Pinpoint the cell where the given text exists, returning its (x, y) midpoint coordinate. 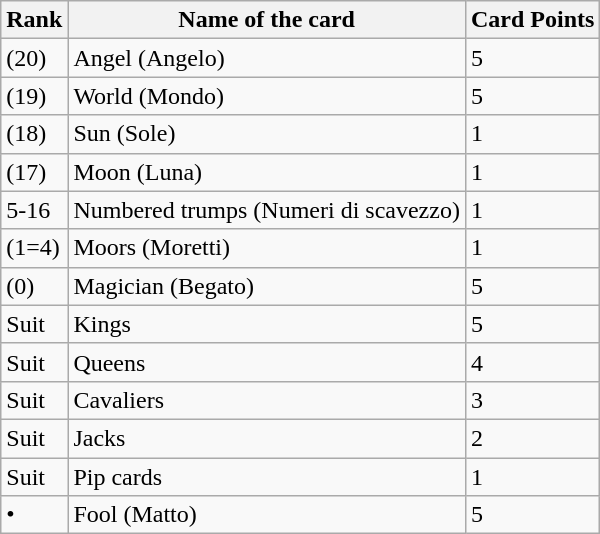
(1=4) (34, 248)
Sun (Sole) (267, 134)
Card Points (532, 20)
2 (532, 438)
Pip cards (267, 477)
(18) (34, 134)
5-16 (34, 210)
• (34, 515)
Moon (Luna) (267, 172)
(20) (34, 58)
World (Mondo) (267, 96)
3 (532, 400)
Magician (Begato) (267, 286)
Queens (267, 362)
Moors (Moretti) (267, 248)
(19) (34, 96)
Rank (34, 20)
Numbered trumps (Numeri di scavezzo) (267, 210)
Kings (267, 324)
Name of the card (267, 20)
Jacks (267, 438)
Fool (Matto) (267, 515)
Cavaliers (267, 400)
(17) (34, 172)
4 (532, 362)
(0) (34, 286)
Angel (Angelo) (267, 58)
